Pinpoint the cell where the given text exists, returning its [x, y] midpoint coordinate. 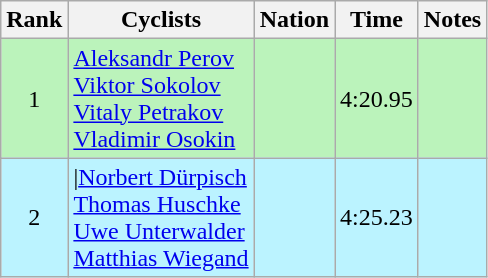
Time [377, 20]
Notes [452, 20]
4:25.23 [377, 218]
1 [34, 98]
Nation [294, 20]
4:20.95 [377, 98]
2 [34, 218]
Cyclists [161, 20]
|Norbert DürpischThomas HuschkeUwe UnterwalderMatthias Wiegand [161, 218]
Aleksandr PerovViktor SokolovVitaly PetrakovVladimir Osokin [161, 98]
Rank [34, 20]
